For the text-containing cell, return its midpoint in (X, Y) coordinate format. 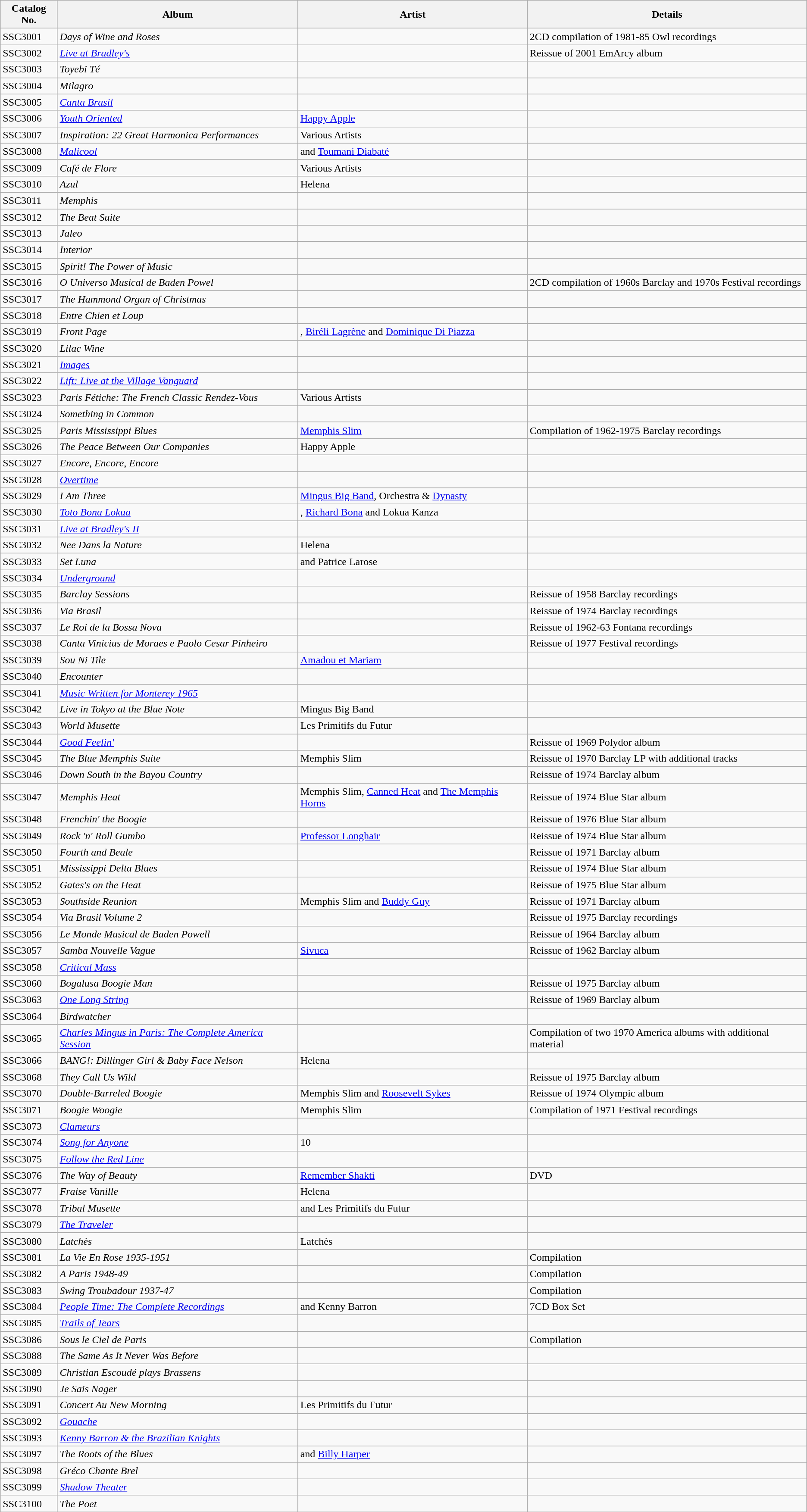
Reissue of 1958 Barclay recordings (667, 594)
Fourth and Beale (178, 852)
SSC3057 (29, 950)
SSC3060 (29, 983)
Gouache (178, 1421)
SSC3082 (29, 1274)
SSC3048 (29, 819)
Catalog No. (29, 15)
Milagro (178, 86)
SSC3002 (29, 53)
Rock 'n' Roll Gumbo (178, 836)
Café de Flore (178, 168)
SSC3098 (29, 1471)
Reissue of 1974 Olympic album (667, 1093)
Compilation of 1971 Festival recordings (667, 1110)
SSC3037 (29, 627)
Jaleo (178, 234)
and Kenny Barron (413, 1307)
The Peace Between Our Companies (178, 447)
SSC3092 (29, 1421)
SSC3039 (29, 660)
SSC3008 (29, 151)
SSC3016 (29, 283)
They Call Us Wild (178, 1077)
10 (413, 1143)
Azul (178, 184)
Barclay Sessions (178, 594)
SSC3046 (29, 775)
Follow the Red Line (178, 1159)
Boogie Woogie (178, 1110)
People Time: The Complete Recordings (178, 1307)
SSC3036 (29, 611)
The Poet (178, 1503)
2CD compilation of 1960s Barclay and 1970s Festival recordings (667, 283)
Good Feelin' (178, 742)
Double-Barreled Boogie (178, 1093)
Lift: Live at the Village Vanguard (178, 381)
Youth Oriented (178, 119)
SSC3027 (29, 463)
SSC3042 (29, 709)
SSC3074 (29, 1143)
SSC3050 (29, 852)
Concert Au New Morning (178, 1405)
Lilac Wine (178, 348)
SSC3005 (29, 102)
SSC3024 (29, 414)
Reissue of 1974 Barclay album (667, 775)
Paris Mississippi Blues (178, 430)
, Richard Bona and Lokua Kanza (413, 512)
Sou Ni Tile (178, 660)
Bogalusa Boogie Man (178, 983)
Amadou et Mariam (413, 660)
Inspiration: 22 Great Harmonica Performances (178, 135)
Malicool (178, 151)
SSC3023 (29, 397)
SSC3017 (29, 299)
SSC3012 (29, 217)
SSC3080 (29, 1241)
Fraise Vanille (178, 1192)
Set Luna (178, 562)
7CD Box Set (667, 1307)
SSC3041 (29, 693)
Reissue of 1962-63 Fontana recordings (667, 627)
Album (178, 15)
Via Brasil Volume 2 (178, 918)
Gréco Chante Brel (178, 1471)
Reissue of 1969 Polydor album (667, 742)
SSC3068 (29, 1077)
SSC3091 (29, 1405)
SSC3015 (29, 266)
Via Brasil (178, 611)
Sivuca (413, 950)
SSC3052 (29, 885)
Mississippi Delta Blues (178, 868)
, Biréli Lagrène and Dominique Di Piazza (413, 332)
SSC3045 (29, 759)
Song for Anyone (178, 1143)
Samba Nouvelle Vague (178, 950)
SSC3043 (29, 725)
Critical Mass (178, 967)
SSC3073 (29, 1126)
SSC3089 (29, 1372)
SSC3035 (29, 594)
SSC3040 (29, 676)
The Way of Beauty (178, 1175)
Days of Wine and Roses (178, 37)
SSC3070 (29, 1093)
Frenchin' the Boogie (178, 819)
SSC3077 (29, 1192)
Entre Chien et Loup (178, 316)
SSC3079 (29, 1225)
Reissue of 2001 EmArcy album (667, 53)
SSC3030 (29, 512)
The Traveler (178, 1225)
and Toumani Diabaté (413, 151)
SSC3029 (29, 496)
SSC3022 (29, 381)
SSC3071 (29, 1110)
SSC3078 (29, 1208)
Charles Mingus in Paris: The Complete America Session (178, 1039)
SSC3014 (29, 250)
SSC3088 (29, 1356)
SSC3011 (29, 200)
Clameurs (178, 1126)
Memphis Slim, Canned Heat and The Memphis Horns (413, 797)
Encore, Encore, Encore (178, 463)
SSC3051 (29, 868)
SSC3031 (29, 529)
SSC3003 (29, 69)
Swing Troubadour 1937-47 (178, 1290)
SSC3028 (29, 480)
Je Sais Nager (178, 1389)
The Blue Memphis Suite (178, 759)
Artist (413, 15)
Christian Escoudé plays Brassens (178, 1372)
The Hammond Organ of Christmas (178, 299)
One Long String (178, 1000)
SSC3090 (29, 1389)
SSC3006 (29, 119)
SSC3019 (29, 332)
SSC3084 (29, 1307)
SSC3058 (29, 967)
SSC3064 (29, 1016)
and Billy Harper (413, 1454)
Toyebi Té (178, 69)
Reissue of 1970 Barclay LP with additional tracks (667, 759)
The Beat Suite (178, 217)
Canta Brasil (178, 102)
Le Monde Musical de Baden Powell (178, 934)
SSC3034 (29, 578)
SSC3053 (29, 901)
Encounter (178, 676)
Southside Reunion (178, 901)
Something in Common (178, 414)
SSC3063 (29, 1000)
SSC3026 (29, 447)
Reissue of 1969 Barclay album (667, 1000)
O Universo Musical de Baden Powel (178, 283)
Live in Tokyo at the Blue Note (178, 709)
Gates's on the Heat (178, 885)
Interior (178, 250)
2CD compilation of 1981-85 Owl recordings (667, 37)
SSC3001 (29, 37)
Underground (178, 578)
Live at Bradley's II (178, 529)
Reissue of 1964 Barclay album (667, 934)
Canta Vinicius de Moraes e Paolo Cesar Pinheiro (178, 644)
SSC3018 (29, 316)
SSC3081 (29, 1257)
Reissue of 1974 Barclay recordings (667, 611)
Compilation of 1962-1975 Barclay recordings (667, 430)
Down South in the Bayou Country (178, 775)
SSC3093 (29, 1438)
Mingus Big Band (413, 709)
The Roots of the Blues (178, 1454)
Sous le Ciel de Paris (178, 1340)
Reissue of 1975 Blue Star album (667, 885)
Reissue of 1975 Barclay recordings (667, 918)
Kenny Barron & the Brazilian Knights (178, 1438)
DVD (667, 1175)
SSC3100 (29, 1503)
Live at Bradley's (178, 53)
The Same As It Never Was Before (178, 1356)
SSC3044 (29, 742)
Mingus Big Band, Orchestra & Dynasty (413, 496)
SSC3054 (29, 918)
SSC3047 (29, 797)
Images (178, 365)
Professor Longhair (413, 836)
SSC3056 (29, 934)
SSC3075 (29, 1159)
Details (667, 15)
SSC3065 (29, 1039)
Overtime (178, 480)
and Patrice Larose (413, 562)
Nee Dans la Nature (178, 545)
SSC3097 (29, 1454)
SSC3076 (29, 1175)
Memphis Slim and Buddy Guy (413, 901)
SSC3004 (29, 86)
Paris Fétiche: The French Classic Rendez-Vous (178, 397)
SSC3032 (29, 545)
SSC3009 (29, 168)
Reissue of 1977 Festival recordings (667, 644)
Reissue of 1962 Barclay album (667, 950)
and Les Primitifs du Futur (413, 1208)
World Musette (178, 725)
BANG!: Dillinger Girl & Baby Face Nelson (178, 1061)
Memphis Heat (178, 797)
Music Written for Monterey 1965 (178, 693)
Front Page (178, 332)
SSC3099 (29, 1487)
A Paris 1948-49 (178, 1274)
SSC3038 (29, 644)
Le Roi de la Bossa Nova (178, 627)
Trails of Tears (178, 1323)
SSC3021 (29, 365)
Toto Bona Lokua (178, 512)
SSC3086 (29, 1340)
SSC3085 (29, 1323)
SSC3010 (29, 184)
Reissue of 1976 Blue Star album (667, 819)
SSC3049 (29, 836)
Spirit! The Power of Music (178, 266)
Compilation of two 1970 America albums with additional material (667, 1039)
SSC3083 (29, 1290)
Birdwatcher (178, 1016)
Memphis Slim and Roosevelt Sykes (413, 1093)
SSC3013 (29, 234)
I Am Three (178, 496)
SSC3020 (29, 348)
SSC3066 (29, 1061)
Remember Shakti (413, 1175)
Shadow Theater (178, 1487)
Tribal Musette (178, 1208)
SSC3025 (29, 430)
La Vie En Rose 1935-1951 (178, 1257)
SSC3033 (29, 562)
Memphis (178, 200)
SSC3007 (29, 135)
